Determine the (X, Y) coordinate at the center of the cell enclosing the given text.  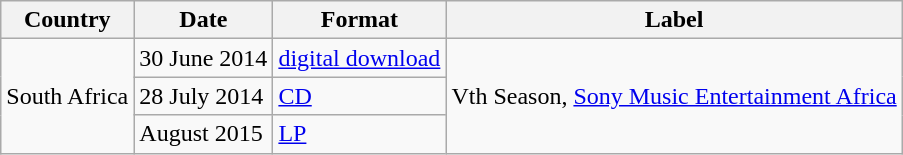
CD (360, 96)
Vth Season, Sony Music Entertainment Africa (674, 96)
Label (674, 20)
digital download (360, 58)
28 July 2014 (204, 96)
Date (204, 20)
August 2015 (204, 134)
South Africa (68, 96)
Format (360, 20)
Country (68, 20)
LP (360, 134)
30 June 2014 (204, 58)
